Scan for the cell matching the given text and deliver its (x, y) coordinate at center. 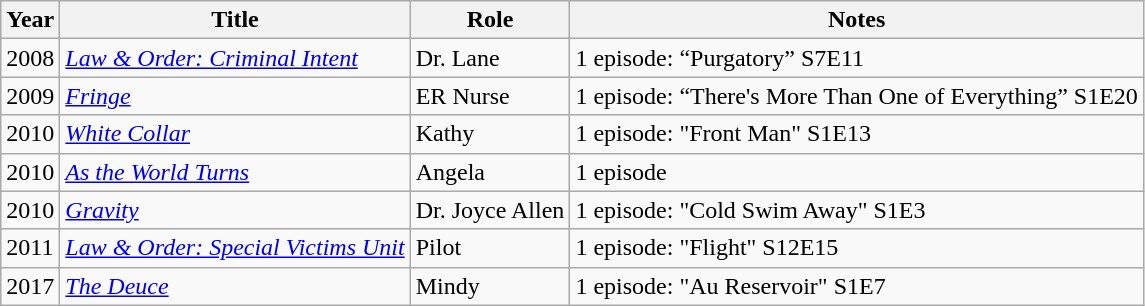
1 episode (856, 172)
As the World Turns (235, 172)
Mindy (490, 286)
2008 (30, 58)
2011 (30, 248)
Role (490, 20)
2009 (30, 96)
1 episode: "Front Man" S1E13 (856, 134)
ER Nurse (490, 96)
Year (30, 20)
Kathy (490, 134)
The Deuce (235, 286)
Title (235, 20)
Fringe (235, 96)
Law & Order: Criminal Intent (235, 58)
Gravity (235, 210)
Pilot (490, 248)
Notes (856, 20)
Dr. Joyce Allen (490, 210)
1 episode: "Cold Swim Away" S1E3 (856, 210)
2017 (30, 286)
1 episode: "Au Reservoir" S1E7 (856, 286)
1 episode: “Purgatory” S7E11 (856, 58)
1 episode: “There's More Than One of Everything” S1E20 (856, 96)
Law & Order: Special Victims Unit (235, 248)
Angela (490, 172)
1 episode: "Flight" S12E15 (856, 248)
Dr. Lane (490, 58)
White Collar (235, 134)
